Search for the cell housing the specified text and yield its (X, Y) center coordinate. 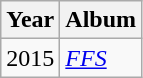
2015 (30, 58)
Album (101, 20)
Year (30, 20)
FFS (101, 58)
